Identify which cell holds the provided text, then report its [X, Y] central coordinate. 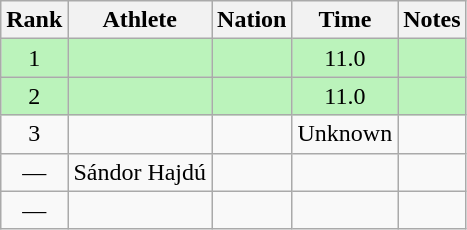
1 [34, 58]
2 [34, 96]
Nation [252, 20]
Athlete [140, 20]
3 [34, 134]
Sándor Hajdú [140, 172]
Notes [432, 20]
Time [345, 20]
Unknown [345, 134]
Rank [34, 20]
